Identify which cell holds the provided text, then report its [X, Y] central coordinate. 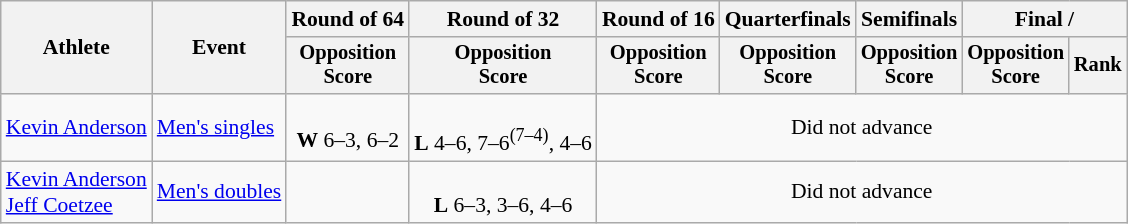
L 4–6, 7–6(7–4), 4–6 [503, 128]
Round of 16 [658, 19]
Athlete [76, 48]
W 6–3, 6–2 [348, 128]
Quarterfinals [788, 19]
Round of 64 [348, 19]
Semifinals [910, 19]
Men's doubles [220, 192]
Kevin Anderson Jeff Coetzee [76, 192]
Event [220, 48]
Kevin Anderson [76, 128]
L 6–3, 3–6, 4–6 [503, 192]
Rank [1098, 66]
Final / [1044, 19]
Men's singles [220, 128]
Round of 32 [503, 19]
